Provide the (x, y) coordinate of the cell's center where the given text is located.  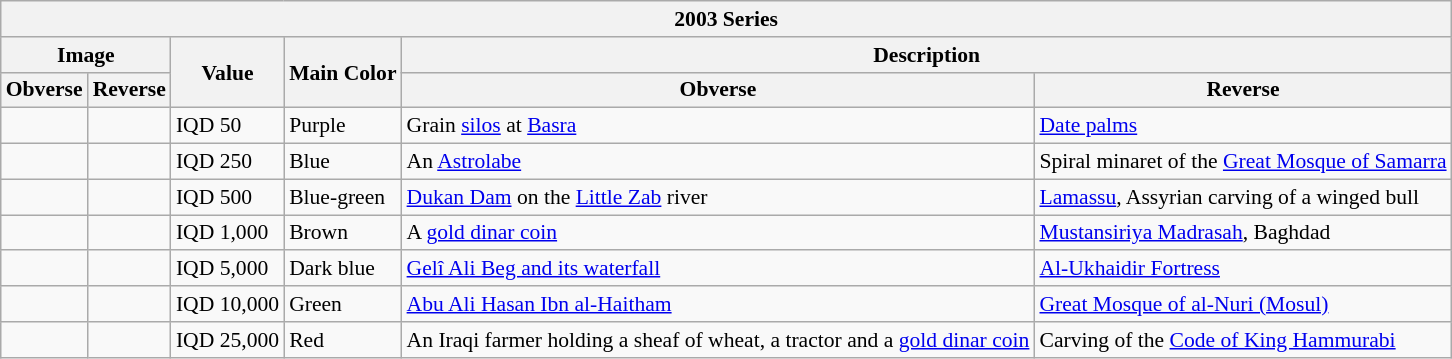
IQD 1,000 (228, 233)
Value (228, 72)
Grain silos at Basra (718, 126)
Dark blue (342, 269)
Brown (342, 233)
IQD 10,000 (228, 304)
Great Mosque of al-Nuri (Mosul) (1242, 304)
2003 Series (726, 19)
Abu Ali Hasan Ibn al-Haitham (718, 304)
Description (927, 55)
IQD 25,000 (228, 340)
Purple (342, 126)
Blue (342, 162)
Dukan Dam on the Little Zab river (718, 197)
Al-Ukhaidir Fortress (1242, 269)
IQD 5,000 (228, 269)
IQD 250 (228, 162)
Gelî Ali Beg and its waterfall (718, 269)
Green (342, 304)
Red (342, 340)
An Iraqi farmer holding a sheaf of wheat, a tractor and a gold dinar coin (718, 340)
A gold dinar coin (718, 233)
Mustansiriya Madrasah, Baghdad (1242, 233)
Main Color (342, 72)
IQD 500 (228, 197)
IQD 50 (228, 126)
Image (86, 55)
Blue-green (342, 197)
Lamassu, Assyrian carving of a winged bull (1242, 197)
Carving of the Code of King Hammurabi (1242, 340)
An Astrolabe (718, 162)
Date palms (1242, 126)
Spiral minaret of the Great Mosque of Samarra (1242, 162)
